Scan for the cell matching the given text and deliver its [X, Y] coordinate at center. 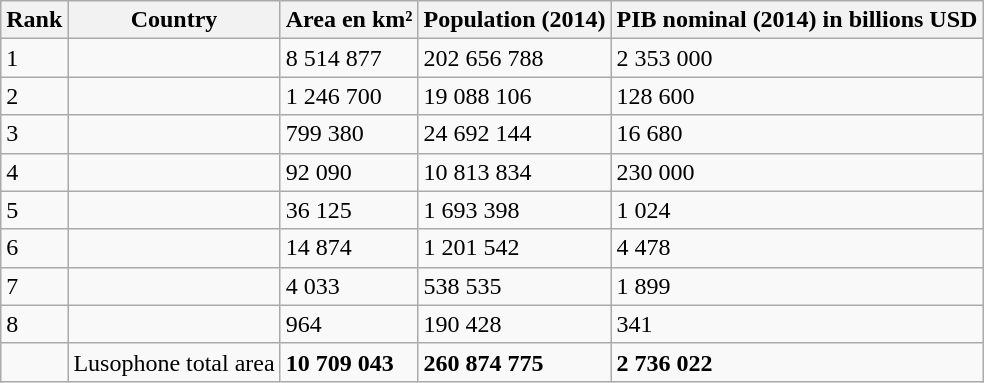
538 535 [514, 286]
PIB nominal (2014) in billions USD [797, 20]
3 [34, 134]
190 428 [514, 324]
14 874 [349, 248]
1 246 700 [349, 96]
799 380 [349, 134]
19 088 106 [514, 96]
10 813 834 [514, 172]
128 600 [797, 96]
6 [34, 248]
Area en km² [349, 20]
2 353 000 [797, 58]
7 [34, 286]
202 656 788 [514, 58]
1 899 [797, 286]
341 [797, 324]
Rank [34, 20]
1 693 398 [514, 210]
260 874 775 [514, 362]
964 [349, 324]
24 692 144 [514, 134]
36 125 [349, 210]
2 [34, 96]
8 [34, 324]
10 709 043 [349, 362]
92 090 [349, 172]
4 033 [349, 286]
4 [34, 172]
230 000 [797, 172]
4 478 [797, 248]
1 [34, 58]
Lusophone total area [174, 362]
1 201 542 [514, 248]
Country [174, 20]
2 736 022 [797, 362]
16 680 [797, 134]
8 514 877 [349, 58]
5 [34, 210]
1 024 [797, 210]
Population (2014) [514, 20]
